Return the [X, Y] coordinate for the center point of the cell that contains the specified text.  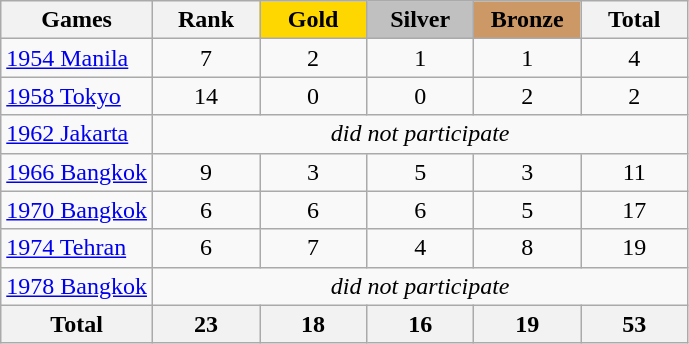
23 [206, 324]
16 [420, 324]
Rank [206, 20]
1962 Jakarta [77, 134]
Games [77, 20]
1958 Tokyo [77, 96]
53 [634, 324]
Bronze [528, 20]
Gold [314, 20]
1978 Bangkok [77, 286]
14 [206, 96]
1954 Manila [77, 58]
8 [528, 248]
Silver [420, 20]
1966 Bangkok [77, 172]
11 [634, 172]
1974 Tehran [77, 248]
9 [206, 172]
17 [634, 210]
18 [314, 324]
1970 Bangkok [77, 210]
